For the text-containing cell, return its midpoint in [x, y] coordinate format. 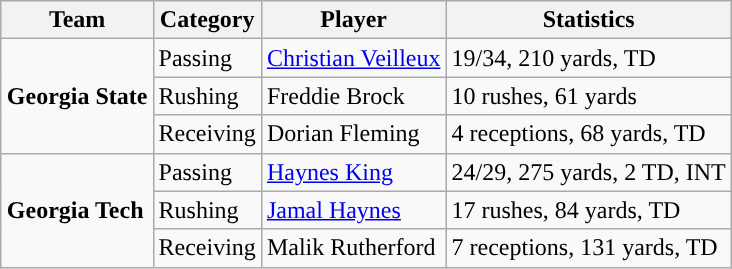
Georgia State [77, 96]
Jamal Haynes [354, 210]
Team [77, 20]
10 rushes, 61 yards [588, 96]
24/29, 275 yards, 2 TD, INT [588, 172]
Statistics [588, 20]
Category [207, 20]
19/34, 210 yards, TD [588, 58]
17 rushes, 84 yards, TD [588, 210]
7 receptions, 131 yards, TD [588, 248]
Dorian Fleming [354, 134]
Haynes King [354, 172]
Player [354, 20]
Georgia Tech [77, 210]
Christian Veilleux [354, 58]
Malik Rutherford [354, 248]
Freddie Brock [354, 96]
4 receptions, 68 yards, TD [588, 134]
